Output the [X, Y] coordinate of the center of the cell containing the given text.  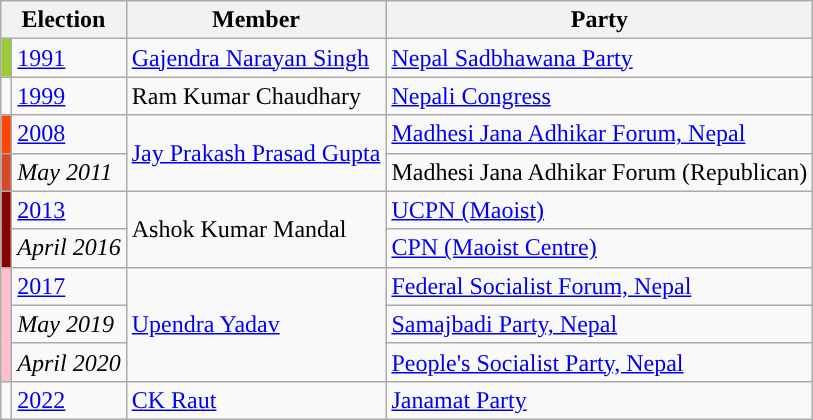
Ashok Kumar Mandal [256, 229]
CK Raut [256, 400]
Nepal Sadbhawana Party [600, 58]
April 2020 [69, 362]
Federal Socialist Forum, Nepal [600, 286]
Ram Kumar Chaudhary [256, 96]
Janamat Party [600, 400]
Nepali Congress [600, 96]
UCPN (Maoist) [600, 210]
2013 [69, 210]
1999 [69, 96]
1991 [69, 58]
2008 [69, 134]
Party [600, 20]
Member [256, 20]
May 2019 [69, 324]
May 2011 [69, 172]
CPN (Maoist Centre) [600, 248]
Samajbadi Party, Nepal [600, 324]
2017 [69, 286]
Jay Prakash Prasad Gupta [256, 153]
Madhesi Jana Adhikar Forum (Republican) [600, 172]
Madhesi Jana Adhikar Forum, Nepal [600, 134]
Gajendra Narayan Singh [256, 58]
April 2016 [69, 248]
Election [64, 20]
2022 [69, 400]
People's Socialist Party, Nepal [600, 362]
Upendra Yadav [256, 324]
